Scan for the cell matching the given text and deliver its (X, Y) coordinate at center. 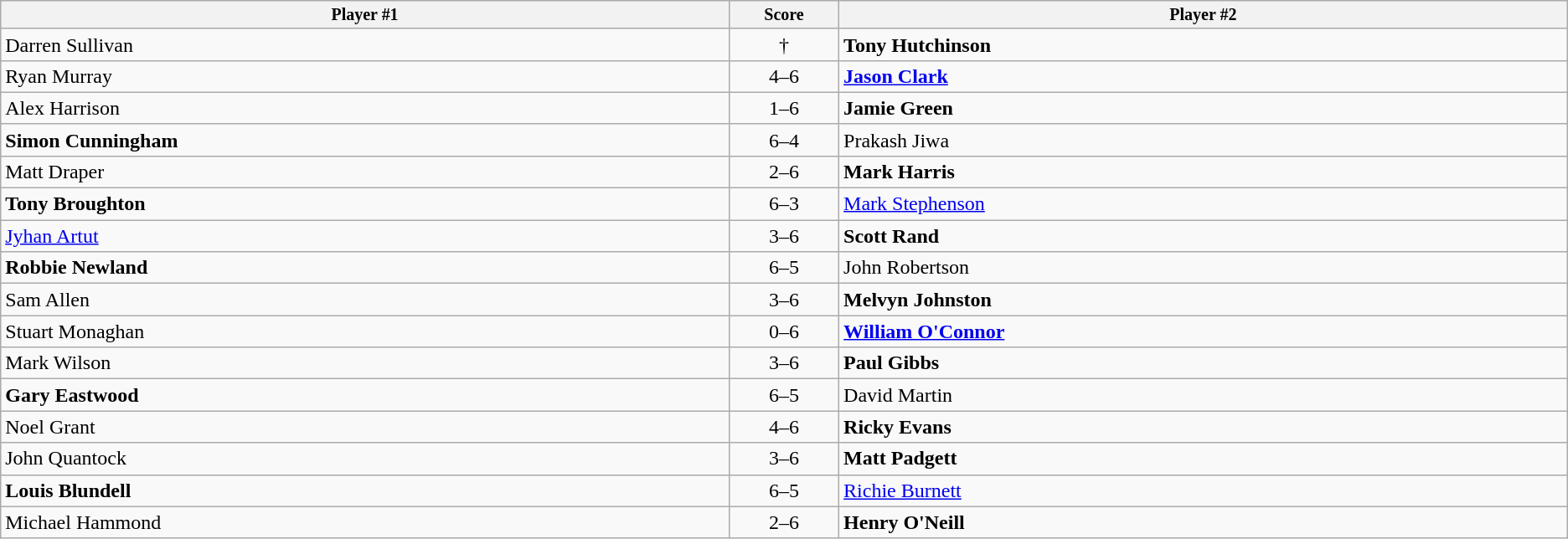
0–6 (784, 331)
John Robertson (1204, 268)
Henry O'Neill (1204, 522)
Michael Hammond (365, 522)
Jamie Green (1204, 108)
Tony Hutchinson (1204, 44)
6–3 (784, 204)
Sam Allen (365, 300)
Ryan Murray (365, 76)
John Quantock (365, 459)
Alex Harrison (365, 108)
† (784, 44)
Tony Broughton (365, 204)
Louis Blundell (365, 490)
Ricky Evans (1204, 427)
1–6 (784, 108)
Player #2 (1204, 15)
Scott Rand (1204, 236)
Score (784, 15)
Mark Harris (1204, 172)
Richie Burnett (1204, 490)
6–4 (784, 140)
Matt Draper (365, 172)
Jason Clark (1204, 76)
Matt Padgett (1204, 459)
Melvyn Johnston (1204, 300)
Mark Wilson (365, 363)
Mark Stephenson (1204, 204)
Prakash Jiwa (1204, 140)
Darren Sullivan (365, 44)
Paul Gibbs (1204, 363)
Robbie Newland (365, 268)
Simon Cunningham (365, 140)
Jyhan Artut (365, 236)
Stuart Monaghan (365, 331)
Player #1 (365, 15)
Gary Eastwood (365, 395)
David Martin (1204, 395)
William O'Connor (1204, 331)
Noel Grant (365, 427)
